Return the (x, y) coordinate for the center point of the cell that contains the specified text.  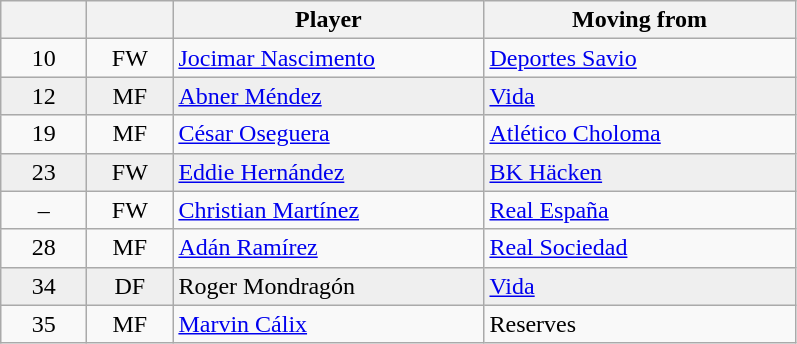
Roger Mondragón (328, 286)
Real Sociedad (640, 248)
10 (44, 58)
Deportes Savio (640, 58)
– (44, 210)
34 (44, 286)
35 (44, 324)
Abner Méndez (328, 96)
BK Häcken (640, 172)
DF (130, 286)
Real España (640, 210)
Eddie Hernández (328, 172)
Player (328, 20)
Christian Martínez (328, 210)
Jocimar Nascimento (328, 58)
Moving from (640, 20)
Reserves (640, 324)
19 (44, 134)
Atlético Choloma (640, 134)
28 (44, 248)
Adán Ramírez (328, 248)
23 (44, 172)
César Oseguera (328, 134)
Marvin Cálix (328, 324)
12 (44, 96)
